Capture the cell that displays the provided text and extract its [X, Y] central coordinate. 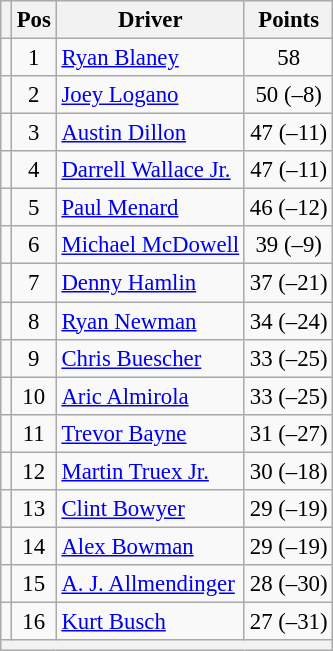
46 (–12) [288, 208]
Paul Menard [150, 208]
Michael McDowell [150, 245]
14 [34, 546]
Joey Logano [150, 95]
6 [34, 245]
A. J. Allmendinger [150, 584]
Alex Bowman [150, 546]
13 [34, 509]
Trevor Bayne [150, 433]
Ryan Newman [150, 321]
5 [34, 208]
28 (–30) [288, 584]
Pos [34, 20]
50 (–8) [288, 95]
Points [288, 20]
Driver [150, 20]
12 [34, 471]
Chris Buescher [150, 358]
10 [34, 396]
11 [34, 433]
Darrell Wallace Jr. [150, 170]
1 [34, 58]
Clint Bowyer [150, 509]
Martin Truex Jr. [150, 471]
7 [34, 283]
2 [34, 95]
16 [34, 621]
34 (–24) [288, 321]
37 (–21) [288, 283]
30 (–18) [288, 471]
39 (–9) [288, 245]
27 (–31) [288, 621]
8 [34, 321]
Aric Almirola [150, 396]
3 [34, 133]
Ryan Blaney [150, 58]
58 [288, 58]
4 [34, 170]
Denny Hamlin [150, 283]
15 [34, 584]
Austin Dillon [150, 133]
31 (–27) [288, 433]
9 [34, 358]
Kurt Busch [150, 621]
